Return the (X, Y) coordinate for the center point of the cell that contains the specified text.  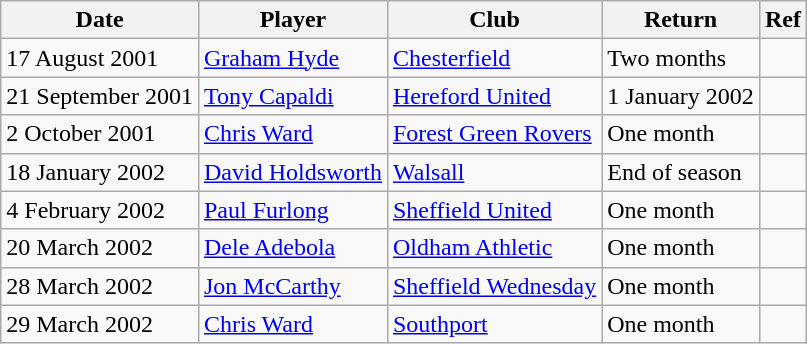
20 March 2002 (100, 248)
Club (494, 20)
David Holdsworth (292, 172)
Dele Adebola (292, 248)
2 October 2001 (100, 134)
Southport (494, 324)
Jon McCarthy (292, 286)
4 February 2002 (100, 210)
Ref (782, 20)
18 January 2002 (100, 172)
Player (292, 20)
21 September 2001 (100, 96)
Graham Hyde (292, 58)
Walsall (494, 172)
Date (100, 20)
Two months (681, 58)
29 March 2002 (100, 324)
Sheffield United (494, 210)
Oldham Athletic (494, 248)
Tony Capaldi (292, 96)
Return (681, 20)
Hereford United (494, 96)
1 January 2002 (681, 96)
Sheffield Wednesday (494, 286)
Chesterfield (494, 58)
17 August 2001 (100, 58)
End of season (681, 172)
28 March 2002 (100, 286)
Forest Green Rovers (494, 134)
Paul Furlong (292, 210)
